Capture the cell that displays the provided text and extract its [X, Y] central coordinate. 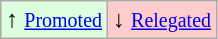
↓ Relegated [162, 20]
↑ Promoted [54, 20]
